Return the (X, Y) coordinate for the center point of the cell that contains the specified text.  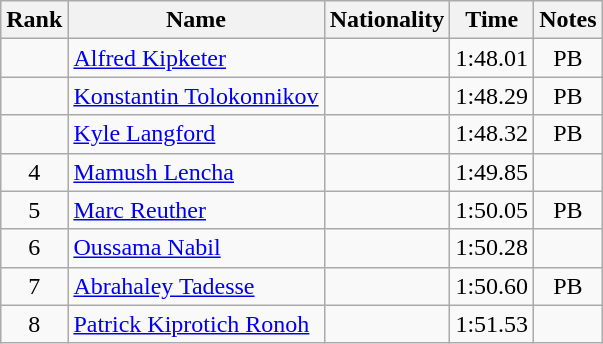
1:50.60 (492, 286)
Mamush Lencha (196, 172)
1:50.28 (492, 248)
1:51.53 (492, 324)
Konstantin Tolokonnikov (196, 96)
Name (196, 20)
Oussama Nabil (196, 248)
8 (34, 324)
1:48.01 (492, 58)
1:50.05 (492, 210)
6 (34, 248)
1:49.85 (492, 172)
4 (34, 172)
1:48.29 (492, 96)
1:48.32 (492, 134)
Alfred Kipketer (196, 58)
Abrahaley Tadesse (196, 286)
Rank (34, 20)
Marc Reuther (196, 210)
Notes (568, 20)
Kyle Langford (196, 134)
7 (34, 286)
Nationality (387, 20)
Patrick Kiprotich Ronoh (196, 324)
Time (492, 20)
5 (34, 210)
